Capture the cell that displays the provided text and extract its [x, y] central coordinate. 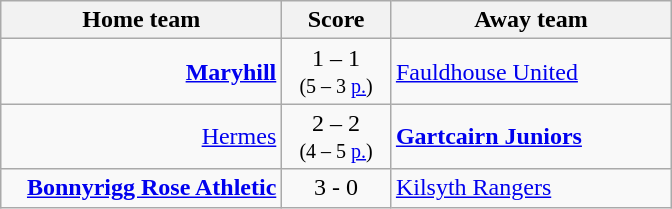
Home team [142, 20]
1 – 1(5 – 3 p.) [336, 72]
Fauldhouse United [530, 72]
3 - 0 [336, 188]
Hermes [142, 136]
Maryhill [142, 72]
Gartcairn Juniors [530, 136]
Away team [530, 20]
Kilsyth Rangers [530, 188]
Bonnyrigg Rose Athletic [142, 188]
2 – 2(4 – 5 p.) [336, 136]
Score [336, 20]
